Pinpoint the cell where the given text exists, returning its [x, y] midpoint coordinate. 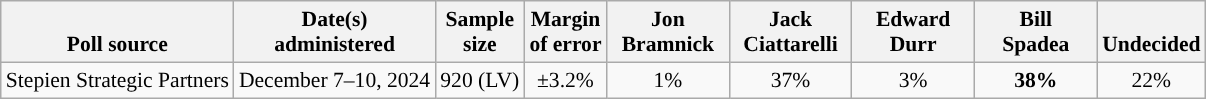
1% [668, 80]
Poll source [118, 32]
Marginof error [565, 32]
38% [1036, 80]
Date(s)administered [334, 32]
EdwardDurr [914, 32]
3% [914, 80]
Stepien Strategic Partners [118, 80]
Samplesize [480, 32]
JonBramnick [668, 32]
±3.2% [565, 80]
920 (LV) [480, 80]
December 7–10, 2024 [334, 80]
22% [1151, 80]
JackCiattarelli [790, 32]
37% [790, 80]
BillSpadea [1036, 32]
Undecided [1151, 32]
